Find where the given text appears and provide that cell's center as [X, Y] coordinate. 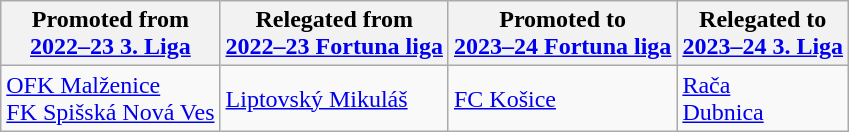
RačaDubnica [763, 98]
Promoted from2022–23 3. Liga [110, 34]
Relegated from2022–23 Fortuna liga [334, 34]
OFK MalženiceFK Spišská Nová Ves [110, 98]
Relegated to2023–24 3. Liga [763, 34]
Promoted to2023–24 Fortuna liga [562, 34]
FC Košice [562, 98]
Liptovský Mikuláš [334, 98]
